Capture the cell that displays the provided text and extract its (x, y) central coordinate. 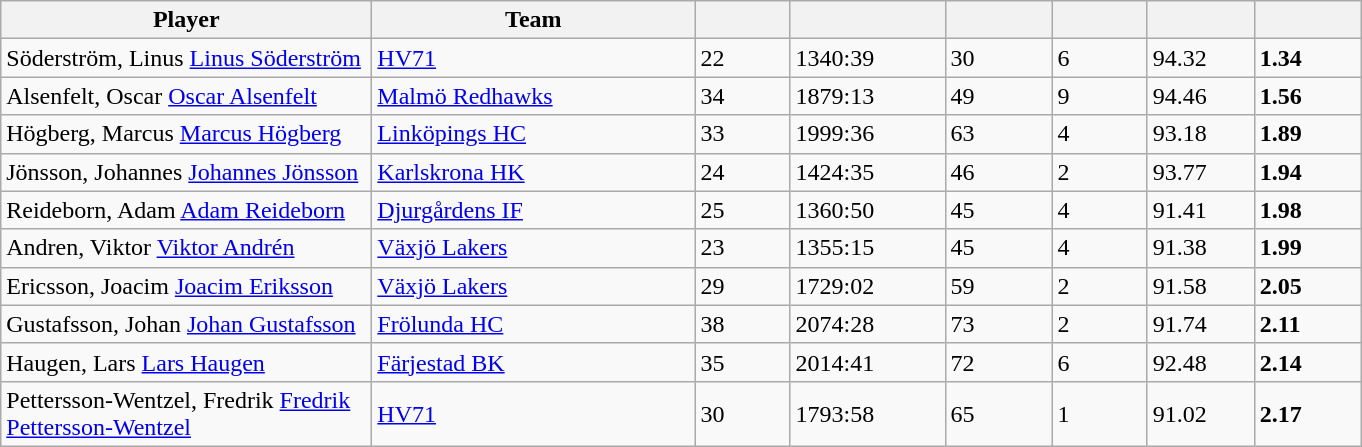
1 (1100, 414)
1.56 (1308, 96)
1.99 (1308, 248)
Haugen, Lars Lars Haugen (186, 362)
Pettersson-Wentzel, Fredrik Fredrik Pettersson-Wentzel (186, 414)
1729:02 (868, 286)
Team (534, 20)
23 (742, 248)
Djurgårdens IF (534, 210)
Reideborn, Adam Adam Reideborn (186, 210)
Färjestad BK (534, 362)
1879:13 (868, 96)
94.46 (1200, 96)
Karlskrona HK (534, 172)
1355:15 (868, 248)
22 (742, 58)
91.02 (1200, 414)
2.17 (1308, 414)
25 (742, 210)
Alsenfelt, Oscar Oscar Alsenfelt (186, 96)
46 (998, 172)
91.41 (1200, 210)
2.14 (1308, 362)
92.48 (1200, 362)
91.74 (1200, 324)
65 (998, 414)
34 (742, 96)
2014:41 (868, 362)
1793:58 (868, 414)
59 (998, 286)
29 (742, 286)
24 (742, 172)
Andren, Viktor Viktor Andrén (186, 248)
1.34 (1308, 58)
35 (742, 362)
Malmö Redhawks (534, 96)
1340:39 (868, 58)
9 (1100, 96)
2.11 (1308, 324)
63 (998, 134)
1.89 (1308, 134)
1424:35 (868, 172)
49 (998, 96)
73 (998, 324)
1.94 (1308, 172)
94.32 (1200, 58)
Linköpings HC (534, 134)
2.05 (1308, 286)
91.58 (1200, 286)
93.18 (1200, 134)
Jönsson, Johannes Johannes Jönsson (186, 172)
38 (742, 324)
91.38 (1200, 248)
Söderström, Linus Linus Söderström (186, 58)
Player (186, 20)
2074:28 (868, 324)
33 (742, 134)
Gustafsson, Johan Johan Gustafsson (186, 324)
Ericsson, Joacim Joacim Eriksson (186, 286)
1360:50 (868, 210)
Högberg, Marcus Marcus Högberg (186, 134)
1999:36 (868, 134)
Frölunda HC (534, 324)
1.98 (1308, 210)
93.77 (1200, 172)
72 (998, 362)
